Pinpoint the cell where the given text exists, returning its [x, y] midpoint coordinate. 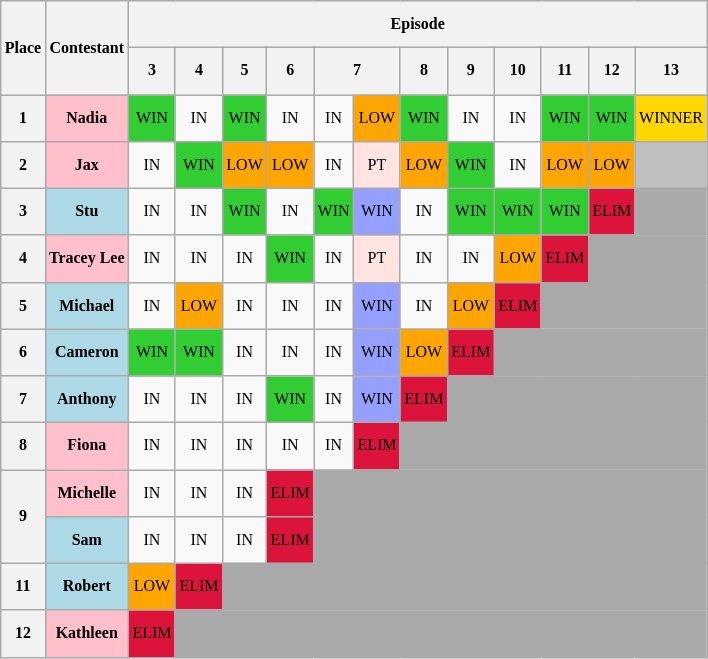
Contestant [86, 47]
Episode [418, 24]
Sam [86, 540]
2 [23, 164]
Tracey Lee [86, 258]
WINNER [671, 118]
Cameron [86, 352]
Michael [86, 306]
Anthony [86, 398]
1 [23, 118]
Jax [86, 164]
Fiona [86, 446]
Nadia [86, 118]
Kathleen [86, 634]
Robert [86, 586]
Michelle [86, 492]
Place [23, 47]
Stu [86, 212]
10 [518, 70]
13 [671, 70]
